Capture the cell that displays the provided text and extract its [x, y] central coordinate. 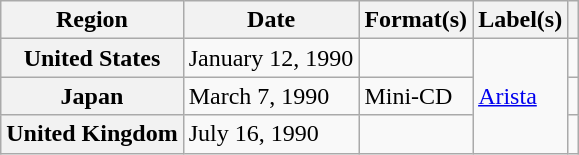
Date [271, 20]
Mini-CD [416, 96]
United States [92, 58]
Region [92, 20]
United Kingdom [92, 134]
Japan [92, 96]
July 16, 1990 [271, 134]
Arista [520, 96]
March 7, 1990 [271, 96]
Format(s) [416, 20]
Label(s) [520, 20]
January 12, 1990 [271, 58]
